From the cell containing the given text, extract its center point as [x, y] coordinate. 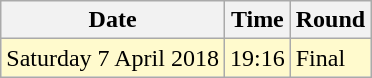
Date [113, 20]
Saturday 7 April 2018 [113, 58]
Round [330, 20]
Time [257, 20]
Final [330, 58]
19:16 [257, 58]
